Scan for the cell matching the given text and deliver its [x, y] coordinate at center. 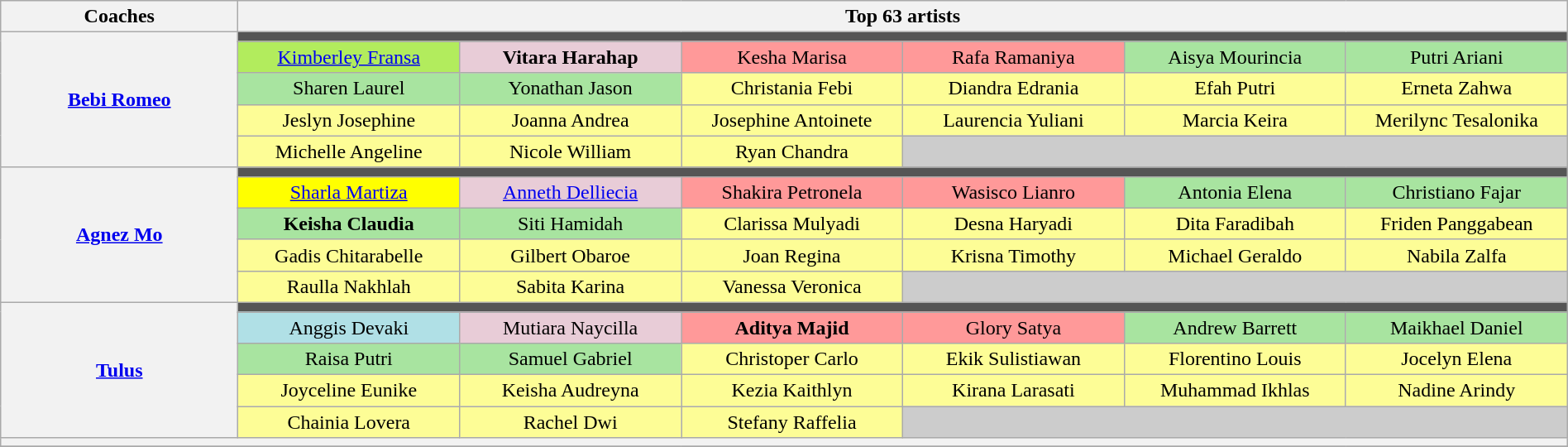
Bebi Romeo [119, 99]
Antonia Elena [1235, 192]
Tulus [119, 369]
Putri Ariani [1456, 57]
Raisa Putri [349, 359]
Jocelyn Elena [1456, 359]
Florentino Louis [1235, 359]
Erneta Zahwa [1456, 89]
Maikhael Daniel [1456, 327]
Diandra Edrania [1013, 89]
Joanna Andrea [571, 120]
Yonathan Jason [571, 89]
Samuel Gabriel [571, 359]
Muhammad Ikhlas [1235, 391]
Kimberley Fransa [349, 57]
Top 63 artists [903, 17]
Stefany Raffelia [792, 422]
Merilync Tesalonika [1456, 120]
Friden Panggabean [1456, 223]
Siti Hamidah [571, 223]
Christoper Carlo [792, 359]
Mutiara Naycilla [571, 327]
Dita Faradibah [1235, 223]
Efah Putri [1235, 89]
Gilbert Obaroe [571, 255]
Krisna Timothy [1013, 255]
Rafa Ramaniya [1013, 57]
Rachel Dwi [571, 422]
Michael Geraldo [1235, 255]
Josephine Antoinete [792, 120]
Coaches [119, 17]
Anneth Delliecia [571, 192]
Clarissa Mulyadi [792, 223]
Nadine Arindy [1456, 391]
Desna Haryadi [1013, 223]
Nabila Zalfa [1456, 255]
Ekik Sulistiawan [1013, 359]
Sabita Karina [571, 286]
Gadis Chitarabelle [349, 255]
Agnez Mo [119, 235]
Anggis Devaki [349, 327]
Marcia Keira [1235, 120]
Sharla Martiza [349, 192]
Glory Satya [1013, 327]
Michelle Angeline [349, 151]
Raulla Nakhlah [349, 286]
Vanessa Veronica [792, 286]
Laurencia Yuliani [1013, 120]
Jeslyn Josephine [349, 120]
Vitara Harahap [571, 57]
Keisha Claudia [349, 223]
Keisha Audreyna [571, 391]
Andrew Barrett [1235, 327]
Chainia Lovera [349, 422]
Kezia Kaithlyn [792, 391]
Kesha Marisa [792, 57]
Joyceline Eunike [349, 391]
Joan Regina [792, 255]
Wasisco Lianro [1013, 192]
Aisya Mourincia [1235, 57]
Nicole William [571, 151]
Christania Febi [792, 89]
Sharen Laurel [349, 89]
Ryan Chandra [792, 151]
Kirana Larasati [1013, 391]
Shakira Petronela [792, 192]
Aditya Majid [792, 327]
Christiano Fajar [1456, 192]
